Return the (x, y) coordinate for the center point of the cell that contains the specified text.  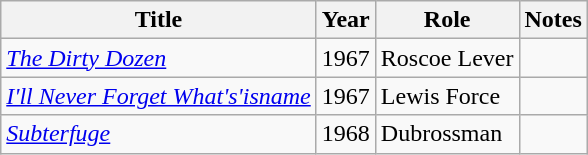
Subterfuge (159, 134)
I'll Never Forget What's'isname (159, 96)
Year (346, 20)
Role (447, 20)
1968 (346, 134)
Title (159, 20)
Dubrossman (447, 134)
Roscoe Lever (447, 58)
The Dirty Dozen (159, 58)
Notes (553, 20)
Lewis Force (447, 96)
